Locate the cell with the specified text and output its (x, y) center coordinate. 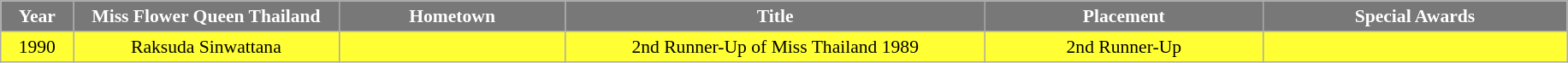
Miss Flower Queen Thailand (206, 16)
Raksuda Sinwattana (206, 47)
Special Awards (1415, 16)
Placement (1124, 16)
Title (775, 16)
Hometown (452, 16)
2nd Runner-Up (1124, 47)
2nd Runner-Up of Miss Thailand 1989 (775, 47)
Year (38, 16)
1990 (38, 47)
